Return [X, Y] of the center of cell containing provided text 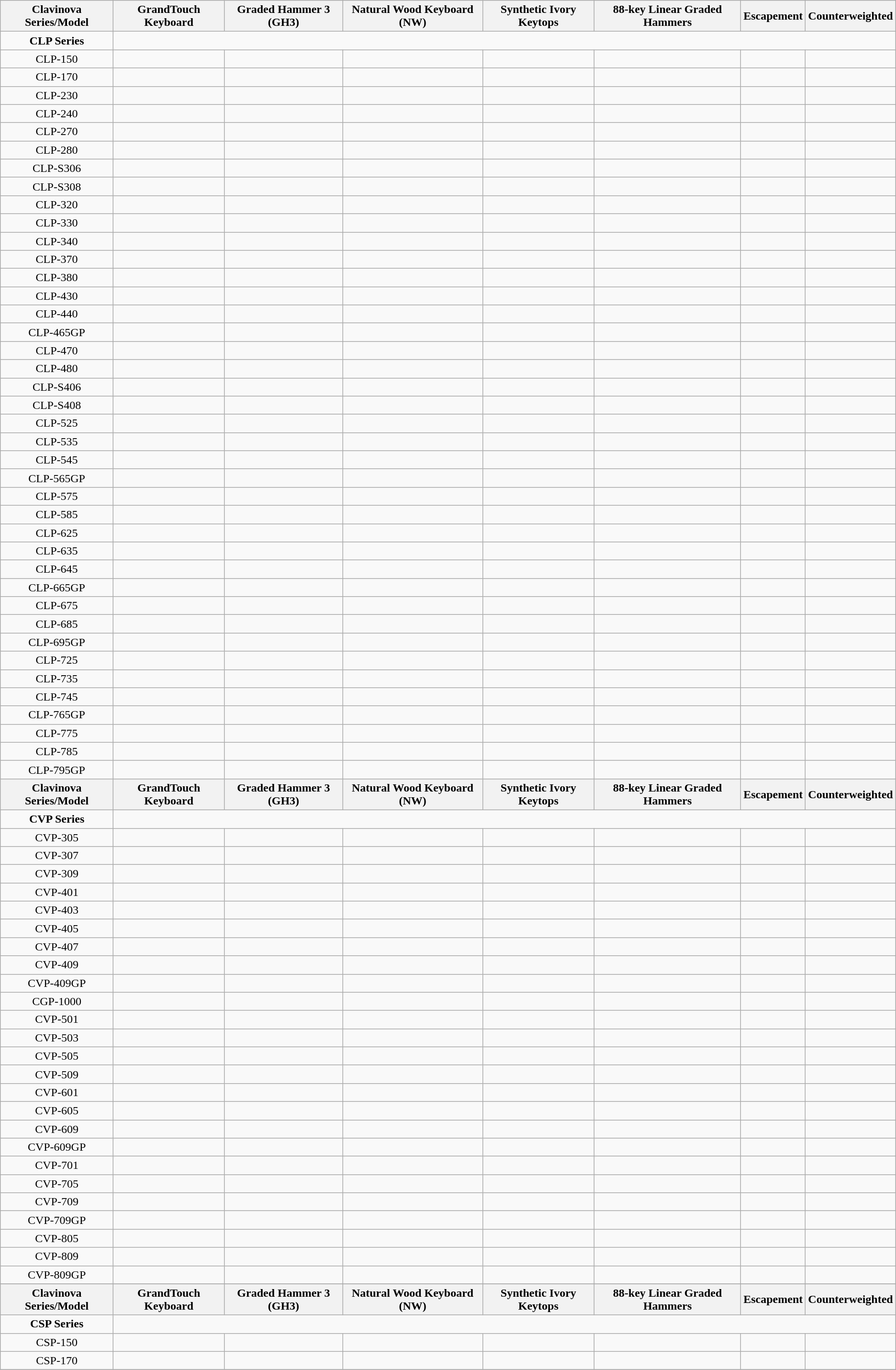
CVP-401 [57, 892]
CVP-403 [57, 910]
CLP-735 [57, 679]
CLP-575 [57, 496]
CLP-545 [57, 460]
CVP-609 [57, 1129]
CLP-625 [57, 533]
CLP-440 [57, 314]
CLP-S306 [57, 168]
CLP-585 [57, 514]
CLP-525 [57, 423]
CLP-745 [57, 697]
CLP-565GP [57, 478]
CLP-320 [57, 204]
CVP-307 [57, 856]
CVP-809 [57, 1257]
CVP-505 [57, 1056]
CLP-330 [57, 223]
CLP-535 [57, 442]
CVP-509 [57, 1074]
CLP-240 [57, 113]
CVP-701 [57, 1166]
CVP-409 [57, 965]
CVP-609GP [57, 1147]
CVP-305 [57, 838]
CSP-150 [57, 1342]
CLP-470 [57, 351]
CLP-775 [57, 733]
CVP-605 [57, 1110]
CLP-S408 [57, 405]
CVP-805 [57, 1238]
CLP-170 [57, 77]
CVP-709 [57, 1202]
CLP-795GP [57, 770]
CLP-635 [57, 551]
CVP-705 [57, 1184]
CLP-270 [57, 132]
CVP-407 [57, 947]
CLP Series [57, 41]
CLP-645 [57, 569]
CVP-809GP [57, 1275]
CVP-409GP [57, 983]
CLP-725 [57, 660]
CLP-230 [57, 95]
CLP-S308 [57, 186]
CSP Series [57, 1324]
CLP-785 [57, 751]
CLP-150 [57, 59]
CLP-480 [57, 369]
CLP-465GP [57, 332]
CLP-370 [57, 260]
CLP-430 [57, 296]
CVP-405 [57, 928]
CLP-340 [57, 241]
CLP-665GP [57, 588]
CLP-675 [57, 606]
CVP-601 [57, 1092]
CLP-685 [57, 624]
CLP-765GP [57, 715]
CSP-170 [57, 1360]
CLP-280 [57, 150]
CVP-309 [57, 874]
CLP-695GP [57, 642]
CLP-S406 [57, 387]
CLP-380 [57, 278]
CVP-503 [57, 1038]
CVP Series [57, 819]
CVP-709GP [57, 1220]
CVP-501 [57, 1019]
CGP-1000 [57, 1001]
